Search for the cell housing the specified text and yield its [x, y] center coordinate. 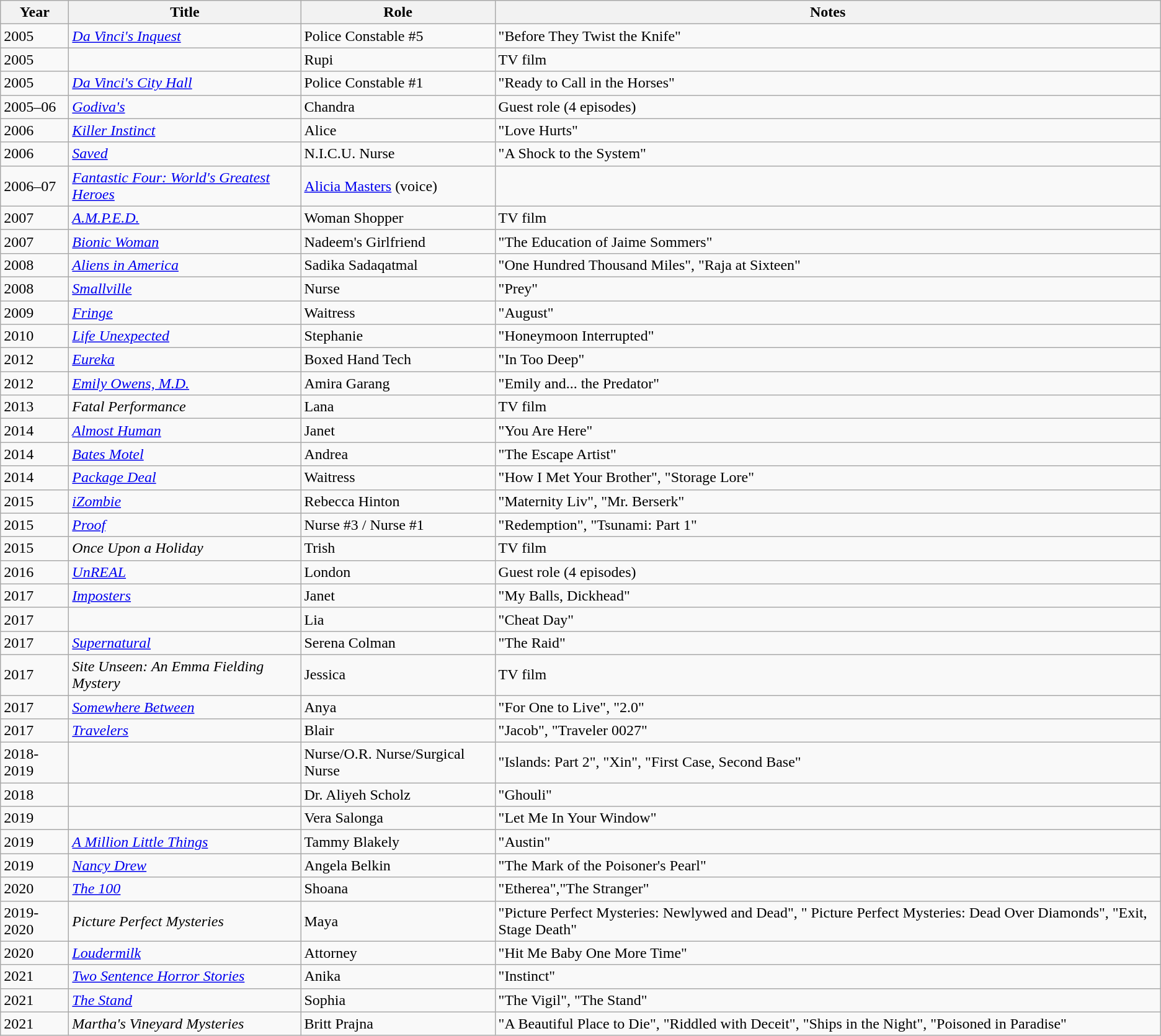
Lana [398, 407]
"One Hundred Thousand Miles", "Raja at Sixteen" [827, 265]
"Emily and... the Predator" [827, 383]
Nadeem's Girlfriend [398, 241]
2013 [35, 407]
Woman Shopper [398, 218]
The 100 [185, 889]
A Million Little Things [185, 842]
Fringe [185, 312]
"Cheat Day" [827, 619]
Nurse [398, 288]
Bates Motel [185, 454]
Package Deal [185, 478]
Year [35, 12]
"Love Hurts" [827, 130]
Title [185, 12]
Proof [185, 525]
2019-2020 [35, 921]
Supernatural [185, 643]
Martha's Vineyard Mysteries [185, 1024]
UnREAL [185, 572]
Notes [827, 12]
A.M.P.E.D. [185, 218]
Bionic Woman [185, 241]
Once Upon a Holiday [185, 548]
Stephanie [398, 336]
Almost Human [185, 431]
Lia [398, 619]
Trish [398, 548]
"The Vigil", "The Stand" [827, 1000]
"Honeymoon Interrupted" [827, 336]
Alice [398, 130]
Attorney [398, 953]
2018-2019 [35, 763]
N.I.C.U. Nurse [398, 154]
Nurse/O.R. Nurse/Surgical Nurse [398, 763]
2016 [35, 572]
Andrea [398, 454]
Fantastic Four: World's Greatest Heroes [185, 186]
"For One to Live", "2.0" [827, 707]
Vera Salonga [398, 818]
"The Education of Jaime Sommers" [827, 241]
Godiva's [185, 107]
Role [398, 12]
"A Beautiful Place to Die", "Riddled with Deceit", "Ships in the Night", "Poisoned in Paradise" [827, 1024]
"Austin" [827, 842]
Blair [398, 731]
2009 [35, 312]
"The Mark of the Poisoner's Pearl" [827, 865]
Site Unseen: An Emma Fielding Mystery [185, 675]
Emily Owens, M.D. [185, 383]
"Prey" [827, 288]
"How I Met Your Brother", "Storage Lore" [827, 478]
2005–06 [35, 107]
Da Vinci's Inquest [185, 36]
Maya [398, 921]
"Maternity Liv", "Mr. Berserk" [827, 501]
2006–07 [35, 186]
"Islands: Part 2", "Xin", "First Case, Second Base" [827, 763]
"The Raid" [827, 643]
"My Balls, Dickhead" [827, 596]
"Etherea","The Stranger" [827, 889]
"Picture Perfect Mysteries: Newlywed and Dead", " Picture Perfect Mysteries: Dead Over Diamonds", "Exit, Stage Death" [827, 921]
Picture Perfect Mysteries [185, 921]
Fatal Performance [185, 407]
"Redemption", "Tsunami: Part 1" [827, 525]
Police Constable #5 [398, 36]
"You Are Here" [827, 431]
Rebecca Hinton [398, 501]
Life Unexpected [185, 336]
"Before They Twist the Knife" [827, 36]
Nancy Drew [185, 865]
Chandra [398, 107]
"Ghouli" [827, 795]
Travelers [185, 731]
"Hit Me Baby One More Time" [827, 953]
Tammy Blakely [398, 842]
"Instinct" [827, 976]
Jessica [398, 675]
Rupi [398, 60]
Angela Belkin [398, 865]
Nurse #3 / Nurse #1 [398, 525]
Anika [398, 976]
Killer Instinct [185, 130]
Amira Garang [398, 383]
2018 [35, 795]
"August" [827, 312]
Dr. Aliyeh Scholz [398, 795]
Police Constable #1 [398, 83]
Shoana [398, 889]
"Ready to Call in the Horses" [827, 83]
"Let Me In Your Window" [827, 818]
iZombie [185, 501]
Eureka [185, 360]
Serena Colman [398, 643]
"The Escape Artist" [827, 454]
Britt Prajna [398, 1024]
"In Too Deep" [827, 360]
Loudermilk [185, 953]
Alicia Masters (voice) [398, 186]
2010 [35, 336]
Anya [398, 707]
Sophia [398, 1000]
Two Sentence Horror Stories [185, 976]
Somewhere Between [185, 707]
Imposters [185, 596]
"A Shock to the System" [827, 154]
Smallville [185, 288]
Saved [185, 154]
"Jacob", "Traveler 0027" [827, 731]
London [398, 572]
The Stand [185, 1000]
Da Vinci's City Hall [185, 83]
Boxed Hand Tech [398, 360]
Aliens in America [185, 265]
Sadika Sadaqatmal [398, 265]
